Return [x, y] of the center of cell containing provided text 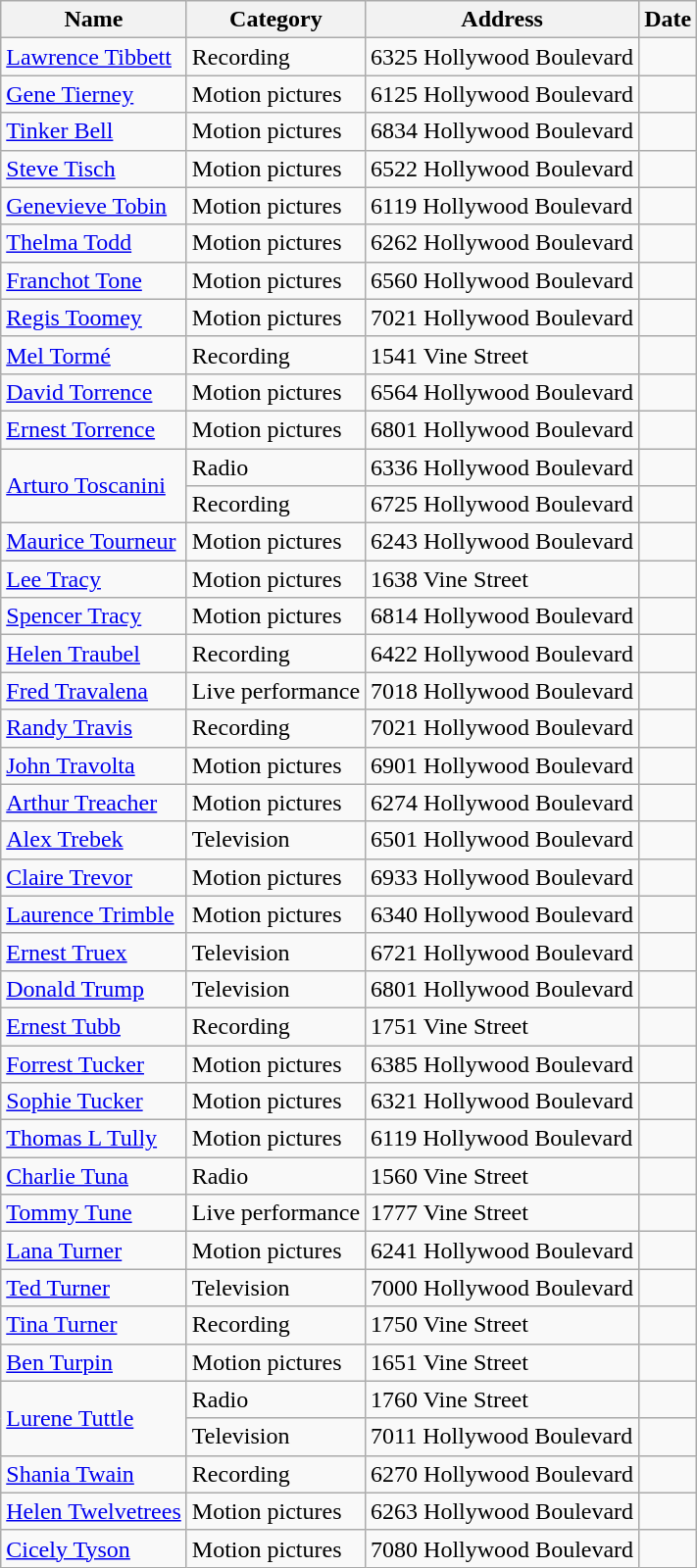
Name [94, 20]
1777 Vine Street [502, 1213]
7018 Hollywood Boulevard [502, 691]
6385 Hollywood Boulevard [502, 1063]
Ernest Tubb [94, 1026]
Genevieve Tobin [94, 206]
Ernest Torrence [94, 429]
6501 Hollywood Boulevard [502, 840]
John Travolta [94, 765]
Arturo Toscanini [94, 486]
6721 Hollywood Boulevard [502, 952]
Forrest Tucker [94, 1063]
6422 Hollywood Boulevard [502, 654]
Ernest Truex [94, 952]
Thelma Todd [94, 243]
6340 Hollywood Boulevard [502, 914]
Date [669, 20]
1560 Vine Street [502, 1176]
6325 Hollywood Boulevard [502, 57]
6274 Hollywood Boulevard [502, 803]
6814 Hollywood Boulevard [502, 616]
6262 Hollywood Boulevard [502, 243]
Charlie Tuna [94, 1176]
Spencer Tracy [94, 616]
Gene Tierney [94, 94]
Regis Toomey [94, 318]
6241 Hollywood Boulevard [502, 1250]
6901 Hollywood Boulevard [502, 765]
Lurene Tuttle [94, 1418]
Donald Trump [94, 989]
Address [502, 20]
7011 Hollywood Boulevard [502, 1437]
6522 Hollywood Boulevard [502, 169]
Steve Tisch [94, 169]
Mel Tormé [94, 355]
6243 Hollywood Boulevard [502, 542]
7000 Hollywood Boulevard [502, 1288]
Franchot Tone [94, 280]
6564 Hollywood Boulevard [502, 392]
6336 Hollywood Boulevard [502, 467]
1760 Vine Street [502, 1399]
Tinker Bell [94, 131]
1541 Vine Street [502, 355]
Fred Travalena [94, 691]
1638 Vine Street [502, 579]
Laurence Trimble [94, 914]
6560 Hollywood Boulevard [502, 280]
Thomas L Tully [94, 1139]
1750 Vine Street [502, 1325]
Arthur Treacher [94, 803]
Tina Turner [94, 1325]
Randy Travis [94, 728]
Lee Tracy [94, 579]
6933 Hollywood Boulevard [502, 877]
7080 Hollywood Boulevard [502, 1548]
Lawrence Tibbett [94, 57]
Tommy Tune [94, 1213]
Ben Turpin [94, 1362]
Lana Turner [94, 1250]
Claire Trevor [94, 877]
6725 Hollywood Boulevard [502, 505]
6263 Hollywood Boulevard [502, 1511]
6834 Hollywood Boulevard [502, 131]
Helen Twelvetrees [94, 1511]
1751 Vine Street [502, 1026]
Category [275, 20]
Sophie Tucker [94, 1102]
Ted Turner [94, 1288]
Cicely Tyson [94, 1548]
6321 Hollywood Boulevard [502, 1102]
Shania Twain [94, 1474]
6125 Hollywood Boulevard [502, 94]
Maurice Tourneur [94, 542]
1651 Vine Street [502, 1362]
David Torrence [94, 392]
6270 Hollywood Boulevard [502, 1474]
Helen Traubel [94, 654]
Alex Trebek [94, 840]
